From the cell containing the given text, extract its center point as [X, Y] coordinate. 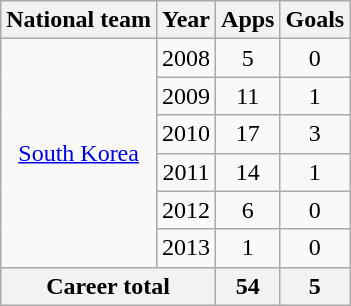
2010 [186, 134]
South Korea [79, 153]
54 [248, 286]
6 [248, 210]
Apps [248, 20]
2009 [186, 96]
2012 [186, 210]
Year [186, 20]
Career total [108, 286]
Goals [315, 20]
14 [248, 172]
2008 [186, 58]
3 [315, 134]
National team [79, 20]
11 [248, 96]
2013 [186, 248]
2011 [186, 172]
17 [248, 134]
